Return [x, y] of the center of cell containing provided text 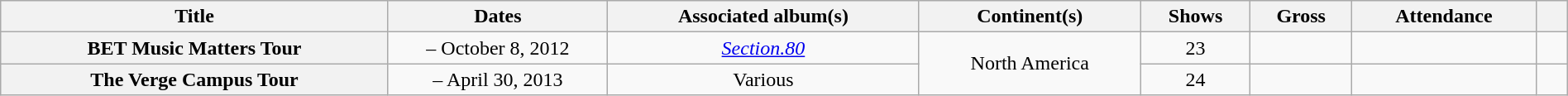
Attendance [1444, 17]
Various [764, 79]
Title [195, 17]
– April 30, 2013 [498, 79]
Gross [1302, 17]
– October 8, 2012 [498, 48]
BET Music Matters Tour [195, 48]
The Verge Campus Tour [195, 79]
Continent(s) [1030, 17]
Section.80 [764, 48]
23 [1196, 48]
Shows [1196, 17]
24 [1196, 79]
Dates [498, 17]
North America [1030, 64]
Associated album(s) [764, 17]
